Return (X, Y) of the center of cell containing provided text 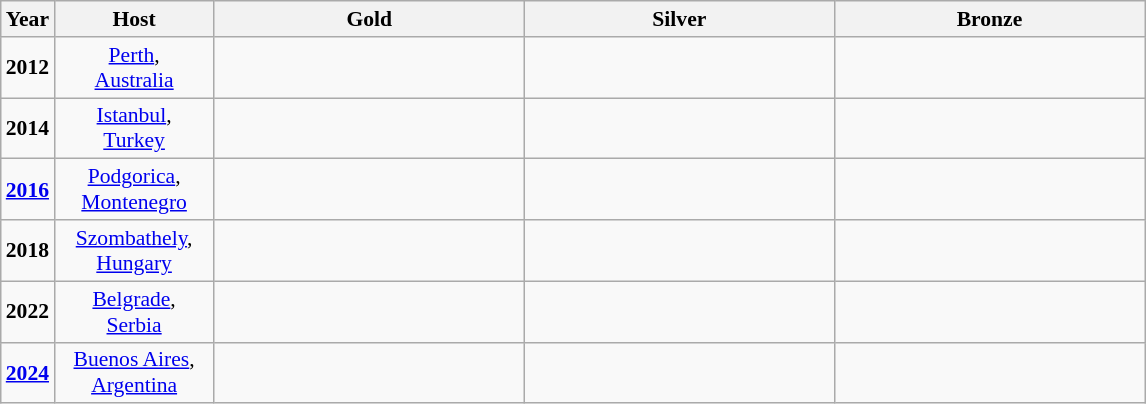
2024 (28, 372)
2016 (28, 190)
Perth,Australia (134, 68)
Istanbul,Turkey (134, 128)
Silver (679, 19)
Podgorica,Montenegro (134, 190)
Host (134, 19)
Bronze (989, 19)
Gold (369, 19)
Szombathely,Hungary (134, 250)
Year (28, 19)
2022 (28, 312)
2018 (28, 250)
2012 (28, 68)
Buenos Aires,Argentina (134, 372)
2014 (28, 128)
Belgrade,Serbia (134, 312)
